Scan for the cell matching the given text and deliver its (X, Y) coordinate at center. 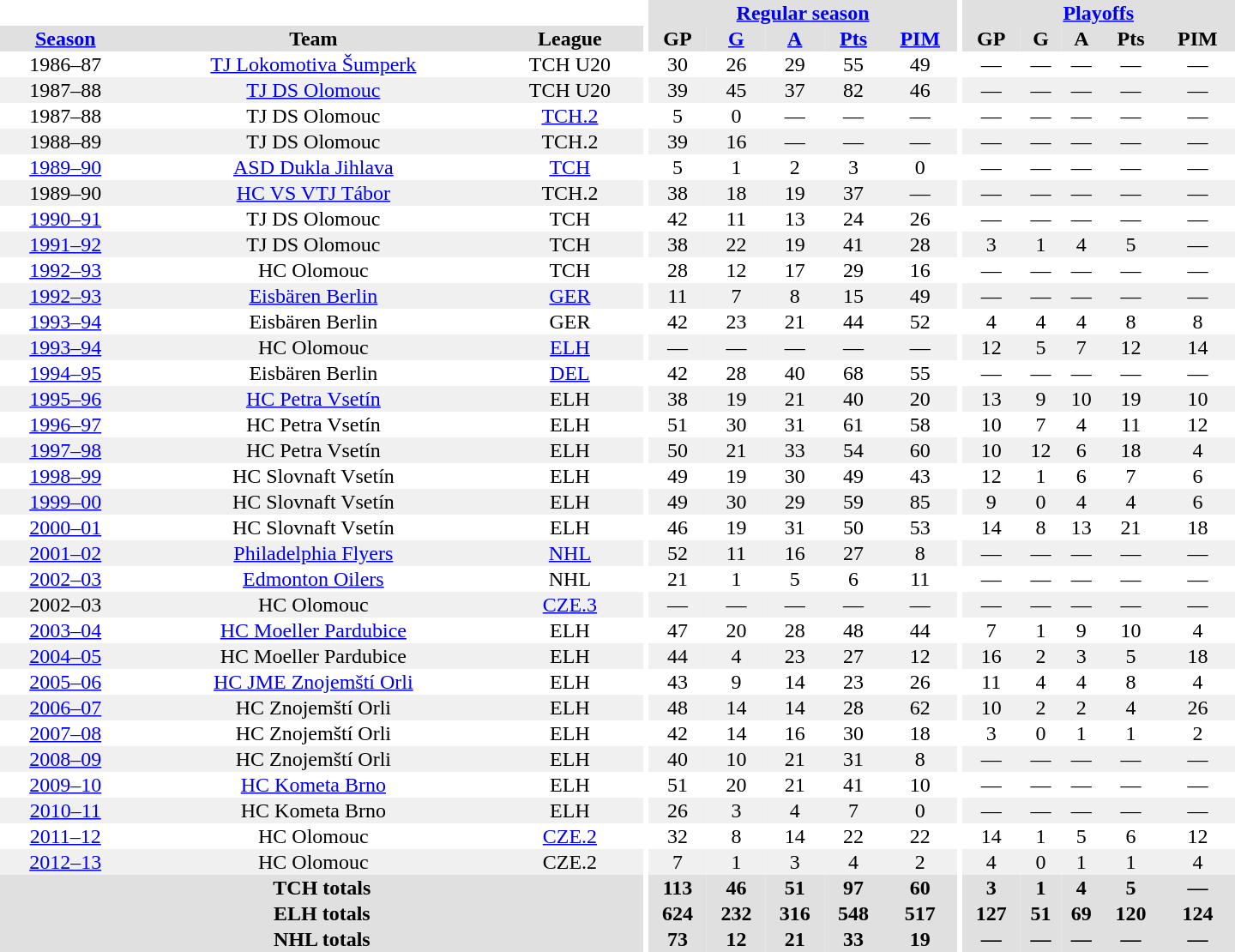
2005–06 (65, 682)
2012–13 (65, 862)
TCH totals (322, 888)
1995–96 (65, 399)
HC VS VTJ Tábor (313, 193)
61 (853, 425)
Playoffs (1099, 13)
1986–87 (65, 64)
124 (1197, 913)
120 (1130, 913)
2011–12 (65, 836)
127 (991, 913)
73 (678, 939)
Philadelphia Flyers (313, 553)
Team (313, 39)
517 (919, 913)
548 (853, 913)
85 (919, 502)
NHL totals (322, 939)
69 (1081, 913)
47 (678, 630)
32 (678, 836)
ELH totals (322, 913)
CZE.3 (569, 605)
316 (795, 913)
624 (678, 913)
59 (853, 502)
54 (853, 450)
2006–07 (65, 708)
HC JME Znojemští Orli (313, 682)
15 (853, 296)
2009–10 (65, 785)
2008–09 (65, 759)
DEL (569, 373)
232 (736, 913)
58 (919, 425)
2003–04 (65, 630)
2000–01 (65, 527)
2004–05 (65, 656)
Season (65, 39)
62 (919, 708)
2007–08 (65, 733)
1996–97 (65, 425)
2001–02 (65, 553)
Edmonton Oilers (313, 579)
1988–89 (65, 142)
2010–11 (65, 810)
1999–00 (65, 502)
45 (736, 90)
1991–92 (65, 244)
1998–99 (65, 476)
1997–98 (65, 450)
TJ Lokomotiva Šumperk (313, 64)
1990–91 (65, 219)
24 (853, 219)
ASD Dukla Jihlava (313, 167)
League (569, 39)
82 (853, 90)
1994–95 (65, 373)
53 (919, 527)
97 (853, 888)
17 (795, 270)
Regular season (803, 13)
68 (853, 373)
113 (678, 888)
